Output the [X, Y] coordinate of the center of the cell containing the given text.  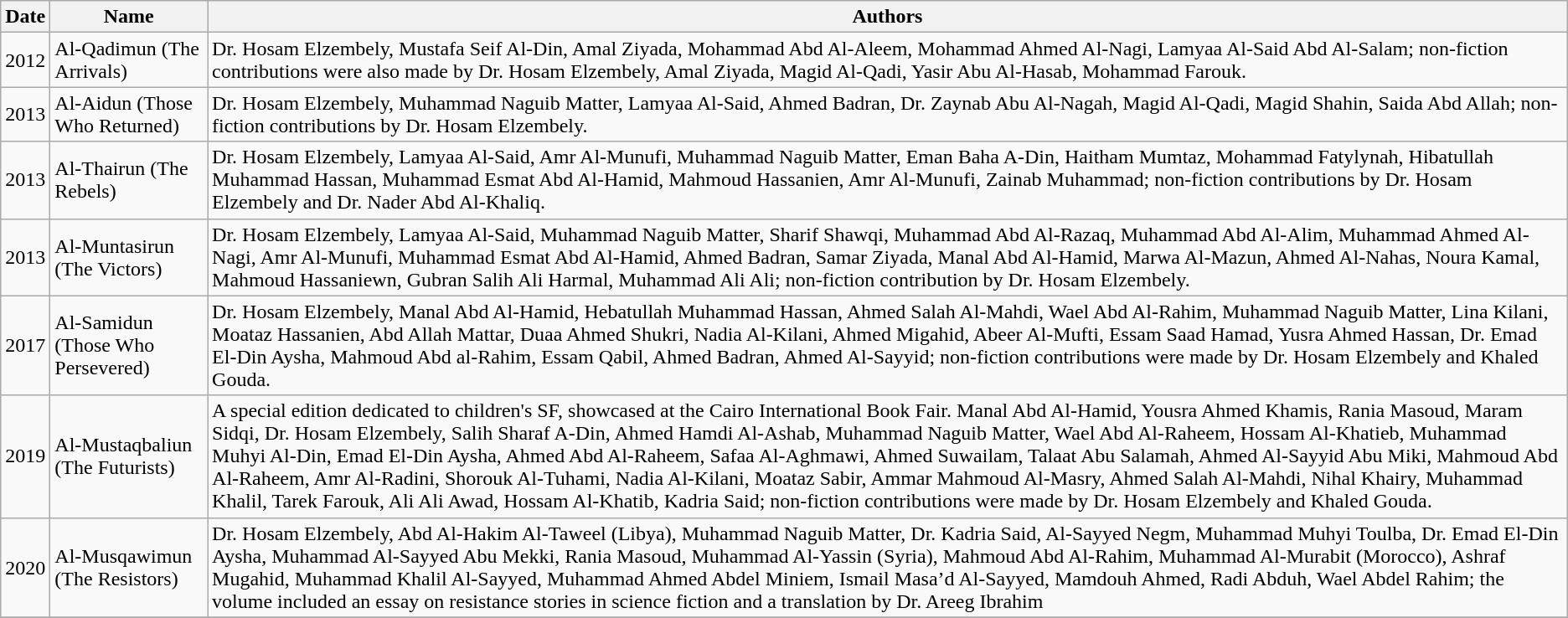
2020 [25, 568]
Date [25, 17]
Al-Mustaqbaliun (The Futurists) [129, 456]
Al-Aidun (Those Who Returned) [129, 114]
2012 [25, 60]
Al-Samidun (Those Who Persevered) [129, 345]
2017 [25, 345]
Al-Musqawimun (The Resistors) [129, 568]
2019 [25, 456]
Al-Qadimun (The Arrivals) [129, 60]
Al-Thairun (The Rebels) [129, 180]
Name [129, 17]
Authors [888, 17]
Al-Muntasirun (The Victors) [129, 257]
